Return [x, y] of the center of cell containing provided text 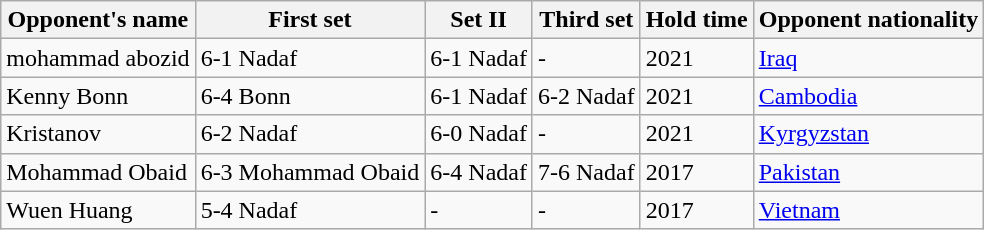
Opponent's name [98, 20]
Vietnam [868, 210]
7-6 Nadaf [586, 172]
Third set [586, 20]
Kristanov [98, 134]
6-0 Nadaf [479, 134]
Cambodia [868, 96]
Set II [479, 20]
Pakistan [868, 172]
Iraq [868, 58]
Hold time [696, 20]
6-4 Bonn [310, 96]
Kyrgyzstan [868, 134]
Wuen Huang [98, 210]
mohammad abozid [98, 58]
First set [310, 20]
Opponent nationality [868, 20]
Kenny Bonn [98, 96]
6-3 Mohammad Obaid [310, 172]
Mohammad Obaid [98, 172]
6-4 Nadaf [479, 172]
5-4 Nadaf [310, 210]
